Capture the cell that displays the provided text and extract its [x, y] central coordinate. 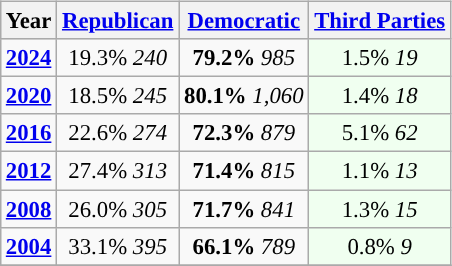
2004 [29, 246]
1.3% 15 [380, 209]
0.8% 9 [380, 246]
1.4% 18 [380, 96]
33.1% 395 [118, 246]
22.6% 274 [118, 133]
2024 [29, 58]
Third Parties [380, 21]
66.1% 789 [244, 246]
71.4% 815 [244, 171]
1.5% 19 [380, 58]
1.1% 13 [380, 171]
80.1% 1,060 [244, 96]
2008 [29, 209]
2016 [29, 133]
Year [29, 21]
79.2% 985 [244, 58]
18.5% 245 [118, 96]
5.1% 62 [380, 133]
Democratic [244, 21]
2012 [29, 171]
72.3% 879 [244, 133]
71.7% 841 [244, 209]
26.0% 305 [118, 209]
2020 [29, 96]
27.4% 313 [118, 171]
19.3% 240 [118, 58]
Republican [118, 21]
